From the cell containing the given text, extract its center point as (x, y) coordinate. 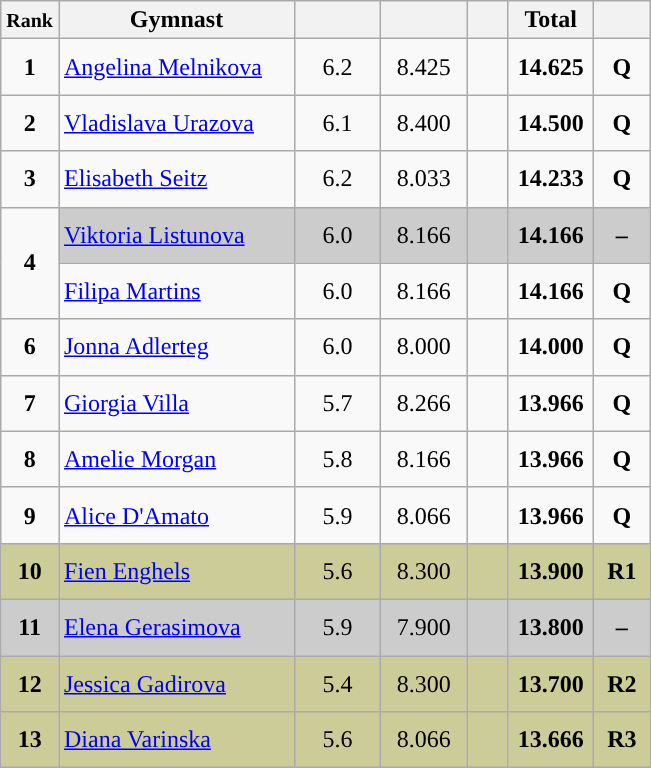
5.7 (338, 403)
R3 (622, 740)
Amelie Morgan (176, 459)
13 (30, 740)
R1 (622, 571)
Elisabeth Seitz (176, 179)
3 (30, 179)
8.266 (424, 403)
Viktoria Listunova (176, 235)
1 (30, 67)
Jonna Adlerteg (176, 347)
12 (30, 684)
8.425 (424, 67)
8.400 (424, 123)
R2 (622, 684)
13.666 (551, 740)
5.8 (338, 459)
Rank (30, 20)
Total (551, 20)
7.900 (424, 627)
Alice D'Amato (176, 515)
Jessica Gadirova (176, 684)
7 (30, 403)
8.000 (424, 347)
Elena Gerasimova (176, 627)
14.500 (551, 123)
Angelina Melnikova (176, 67)
4 (30, 263)
13.900 (551, 571)
Diana Varinska (176, 740)
11 (30, 627)
9 (30, 515)
5.4 (338, 684)
2 (30, 123)
8.033 (424, 179)
Filipa Martins (176, 291)
13.800 (551, 627)
10 (30, 571)
Vladislava Urazova (176, 123)
8 (30, 459)
6 (30, 347)
14.000 (551, 347)
6.1 (338, 123)
Giorgia Villa (176, 403)
14.233 (551, 179)
Gymnast (176, 20)
13.700 (551, 684)
14.625 (551, 67)
Fien Enghels (176, 571)
